Scan for the cell matching the given text and deliver its (x, y) coordinate at center. 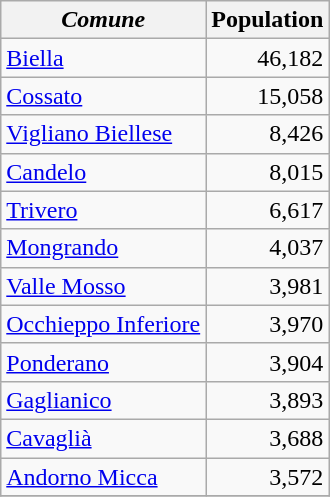
Population (268, 20)
Vigliano Biellese (104, 134)
3,688 (268, 438)
3,981 (268, 286)
Ponderano (104, 362)
3,893 (268, 400)
Cossato (104, 96)
3,572 (268, 477)
6,617 (268, 210)
Comune (104, 20)
Mongrando (104, 248)
Occhieppo Inferiore (104, 324)
4,037 (268, 248)
8,015 (268, 172)
15,058 (268, 96)
Candelo (104, 172)
Biella (104, 58)
Trivero (104, 210)
46,182 (268, 58)
Cavaglià (104, 438)
3,904 (268, 362)
3,970 (268, 324)
Gaglianico (104, 400)
Andorno Micca (104, 477)
Valle Mosso (104, 286)
8,426 (268, 134)
